From the cell containing the given text, extract its center point as (x, y) coordinate. 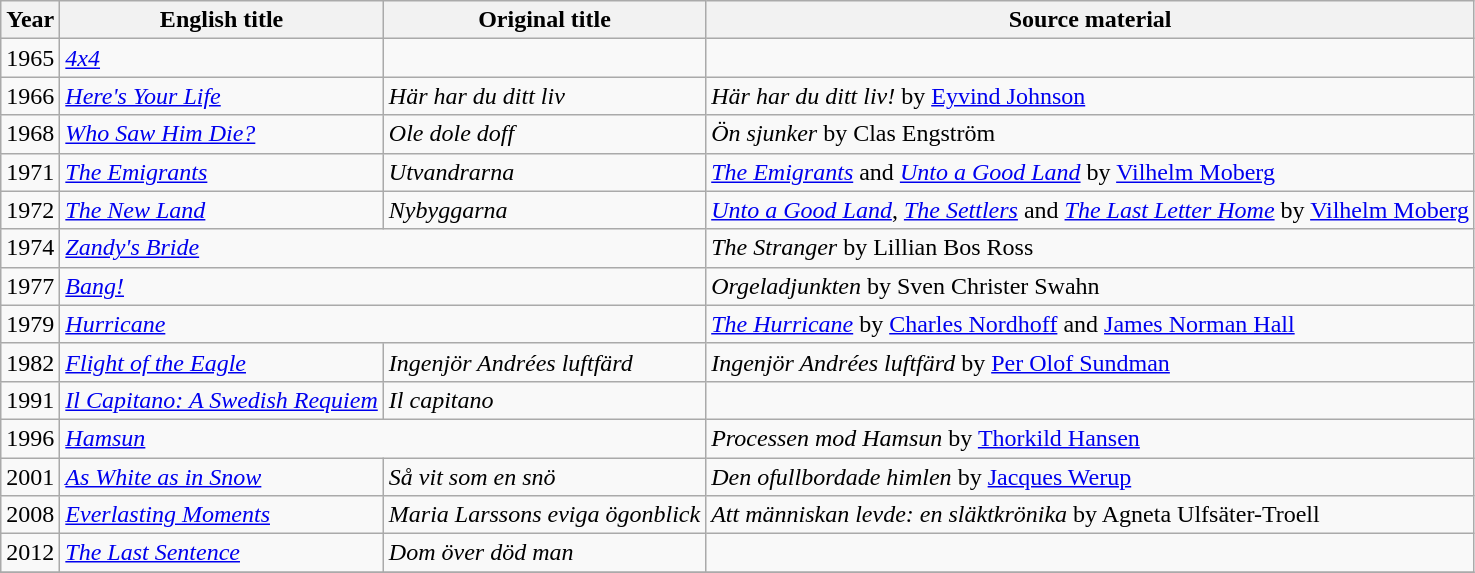
The Last Sentence (222, 553)
Att människan levde: en släktkrönika by Agneta Ulfsäter-Troell (1090, 515)
1996 (30, 438)
Utvandrarna (544, 172)
1971 (30, 172)
The Emigrants (222, 172)
Flight of the Eagle (222, 362)
Year (30, 20)
1968 (30, 134)
Original title (544, 20)
The Emigrants and Unto a Good Land by Vilhelm Moberg (1090, 172)
Orgeladjunkten by Sven Christer Swahn (1090, 286)
Hurricane (383, 324)
Il capitano (544, 400)
English title (222, 20)
Here's Your Life (222, 96)
Så vit som en snö (544, 477)
1974 (30, 248)
4x4 (222, 58)
Maria Larssons eviga ögonblick (544, 515)
1977 (30, 286)
Who Saw Him Die? (222, 134)
Bang! (383, 286)
Den ofullbordade himlen by Jacques Werup (1090, 477)
As White as in Snow (222, 477)
Everlasting Moments (222, 515)
Ön sjunker by Clas Engström (1090, 134)
Dom över död man (544, 553)
Hamsun (383, 438)
1982 (30, 362)
Här har du ditt liv! by Eyvind Johnson (1090, 96)
1965 (30, 58)
Ingenjör Andrées luftfärd by Per Olof Sundman (1090, 362)
1972 (30, 210)
Ole dole doff (544, 134)
Nybyggarna (544, 210)
2008 (30, 515)
The Hurricane by Charles Nordhoff and James Norman Hall (1090, 324)
1979 (30, 324)
Source material (1090, 20)
The New Land (222, 210)
Här har du ditt liv (544, 96)
2012 (30, 553)
2001 (30, 477)
The Stranger by Lillian Bos Ross (1090, 248)
1991 (30, 400)
Zandy's Bride (383, 248)
Il Capitano: A Swedish Requiem (222, 400)
Ingenjör Andrées luftfärd (544, 362)
Unto a Good Land, The Settlers and The Last Letter Home by Vilhelm Moberg (1090, 210)
Processen mod Hamsun by Thorkild Hansen (1090, 438)
1966 (30, 96)
